Scan for the cell matching the given text and deliver its (x, y) coordinate at center. 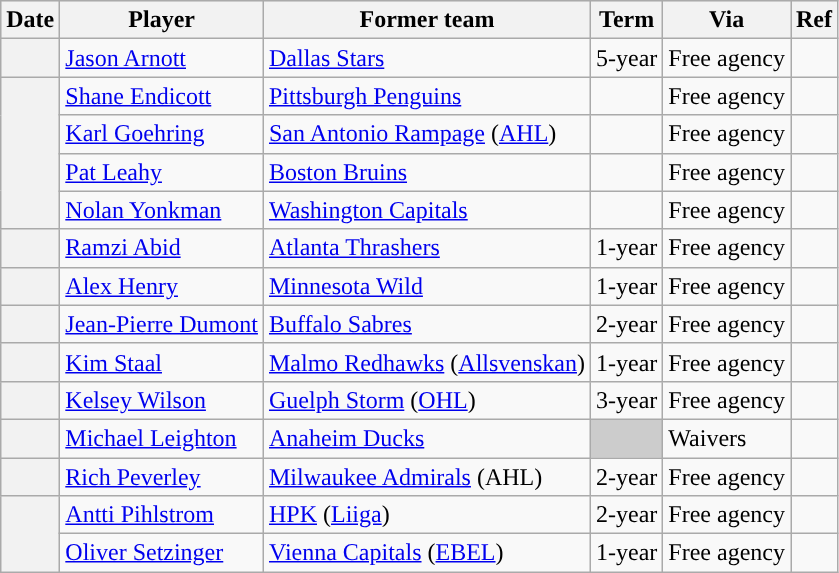
Milwaukee Admirals (AHL) (426, 477)
Minnesota Wild (426, 286)
Oliver Setzinger (162, 553)
5-year (626, 58)
Ramzi Abid (162, 248)
Player (162, 20)
Vienna Capitals (EBEL) (426, 553)
Kim Staal (162, 362)
Kelsey Wilson (162, 400)
Date (30, 20)
Jean-Pierre Dumont (162, 324)
Pat Leahy (162, 172)
Guelph Storm (OHL) (426, 400)
Dallas Stars (426, 58)
Michael Leighton (162, 438)
Term (626, 20)
Ref (814, 20)
Rich Peverley (162, 477)
3-year (626, 400)
Waivers (727, 438)
Atlanta Thrashers (426, 248)
Shane Endicott (162, 96)
Washington Capitals (426, 210)
Nolan Yonkman (162, 210)
Former team (426, 20)
Buffalo Sabres (426, 324)
Jason Arnott (162, 58)
Malmo Redhawks (Allsvenskan) (426, 362)
Alex Henry (162, 286)
HPK (Liiga) (426, 515)
Antti Pihlstrom (162, 515)
Pittsburgh Penguins (426, 96)
Anaheim Ducks (426, 438)
Karl Goehring (162, 134)
Boston Bruins (426, 172)
San Antonio Rampage (AHL) (426, 134)
Via (727, 20)
